Pinpoint the cell where the given text exists, returning its (x, y) midpoint coordinate. 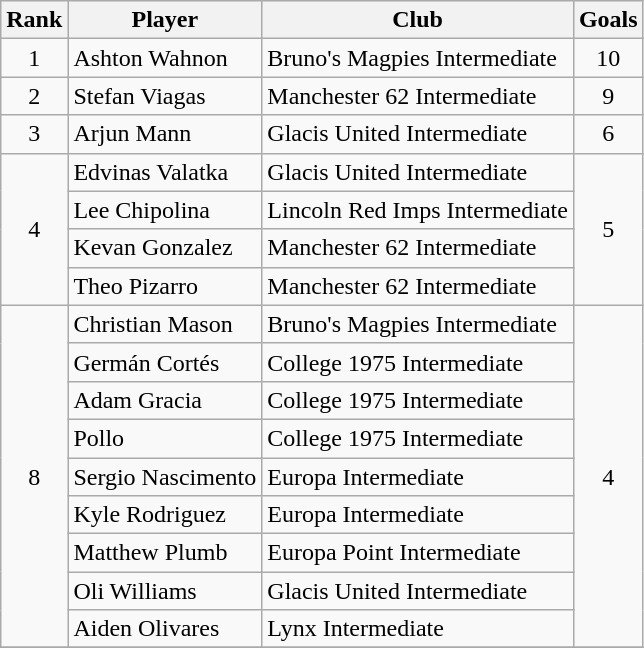
Goals (608, 20)
3 (34, 134)
2 (34, 96)
Stefan Viagas (165, 96)
Sergio Nascimento (165, 477)
Matthew Plumb (165, 553)
Edvinas Valatka (165, 172)
8 (34, 476)
Kyle Rodriguez (165, 515)
Theo Pizarro (165, 286)
5 (608, 229)
Christian Mason (165, 324)
Arjun Mann (165, 134)
Aiden Olivares (165, 629)
Lynx Intermediate (418, 629)
Oli Williams (165, 591)
Ashton Wahnon (165, 58)
6 (608, 134)
Pollo (165, 438)
Lee Chipolina (165, 210)
Rank (34, 20)
Player (165, 20)
Germán Cortés (165, 362)
Lincoln Red Imps Intermediate (418, 210)
Kevan Gonzalez (165, 248)
10 (608, 58)
Club (418, 20)
Adam Gracia (165, 400)
9 (608, 96)
1 (34, 58)
Europa Point Intermediate (418, 553)
